Detect which cell encompasses the target text, then output its [X, Y] center coordinate. 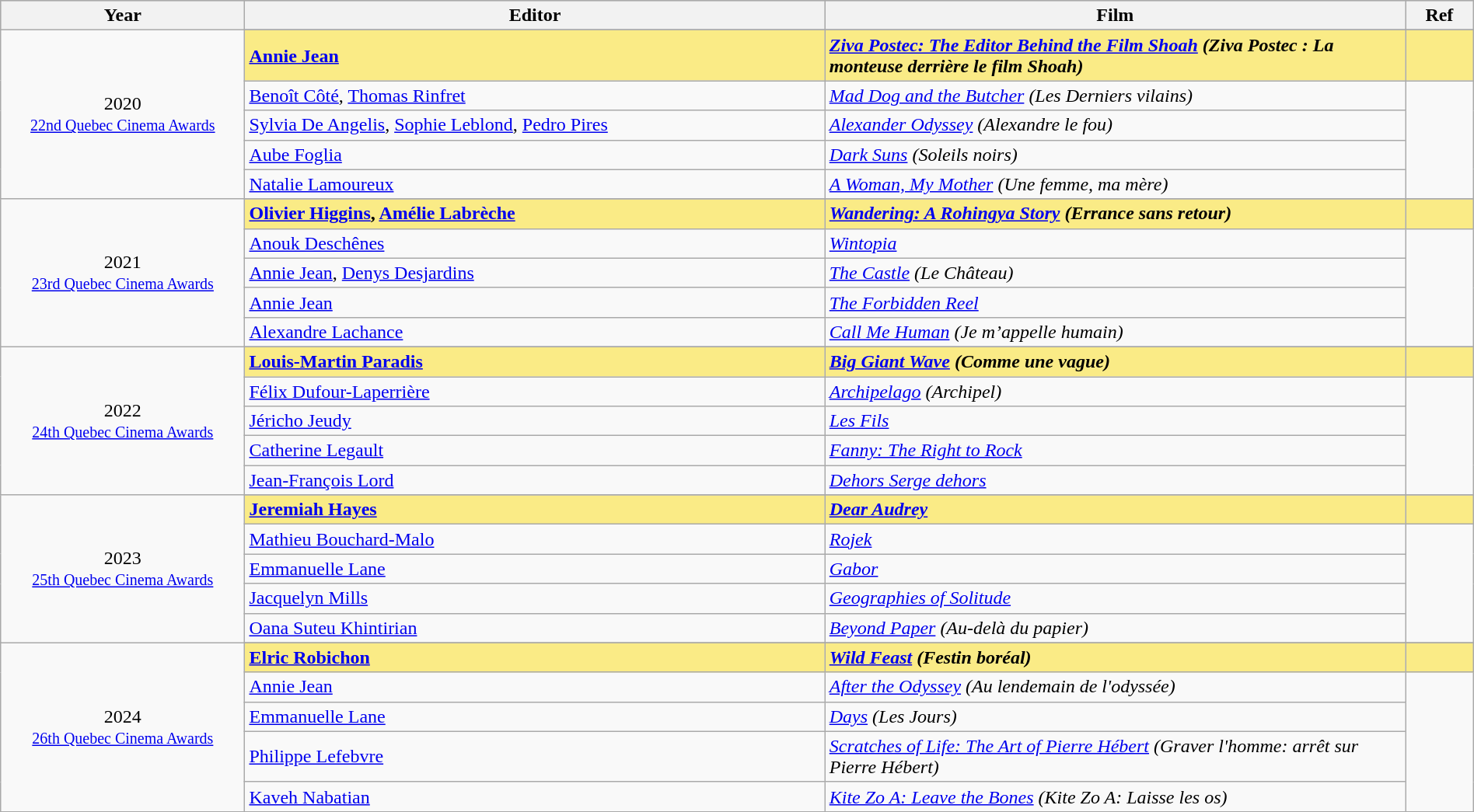
Catherine Legault [535, 451]
Year [123, 16]
Days (Les Jours) [1115, 716]
Dear Audrey [1115, 510]
Dark Suns (Soleils noirs) [1115, 155]
The Forbidden Reel [1115, 302]
Les Fils [1115, 421]
Scratches of Life: The Art of Pierre Hébert (Graver l'homme: arrêt sur Pierre Hébert) [1115, 757]
2020 22nd Quebec Cinema Awards [123, 115]
Wandering: A Rohingya Story (Errance sans retour) [1115, 214]
Sylvia De Angelis, Sophie Leblond, Pedro Pires [535, 125]
Jean-François Lord [535, 480]
Big Giant Wave (Comme une vague) [1115, 361]
Félix Dufour-Laperrière [535, 391]
Film [1115, 16]
Call Me Human (Je m’appelle humain) [1115, 332]
Oana Suteu Khintirian [535, 628]
Kaveh Nabatian [535, 796]
Ref [1440, 16]
Natalie Lamoureux [535, 184]
Jéricho Jeudy [535, 421]
Benoît Côté, Thomas Rinfret [535, 96]
Elric Robichon [535, 657]
Alexander Odyssey (Alexandre le fou) [1115, 125]
202426th Quebec Cinema Awards [123, 727]
Dehors Serge dehors [1115, 480]
Anouk Deschênes [535, 243]
Archipelago (Archipel) [1115, 391]
Alexandre Lachance [535, 332]
After the Odyssey (Au lendemain de l'odyssée) [1115, 687]
Mathieu Bouchard-Malo [535, 539]
Beyond Paper (Au-delà du papier) [1115, 628]
Mad Dog and the Butcher (Les Derniers vilains) [1115, 96]
Annie Jean, Denys Desjardins [535, 273]
The Castle (Le Château) [1115, 273]
Ziva Postec: The Editor Behind the Film Shoah (Ziva Postec : La monteuse derrière le film Shoah) [1115, 56]
Geographies of Solitude [1115, 598]
Louis-Martin Paradis [535, 361]
Rojek [1115, 539]
202123rd Quebec Cinema Awards [123, 273]
202224th Quebec Cinema Awards [123, 420]
202325th Quebec Cinema Awards [123, 569]
Wild Feast (Festin boréal) [1115, 657]
Gabor [1115, 569]
Jacquelyn Mills [535, 598]
Fanny: The Right to Rock [1115, 451]
Aube Foglia [535, 155]
Kite Zo A: Leave the Bones (Kite Zo A: Laisse les os) [1115, 796]
A Woman, My Mother (Une femme, ma mère) [1115, 184]
Jeremiah Hayes [535, 510]
Philippe Lefebvre [535, 757]
Editor [535, 16]
Wintopia [1115, 243]
Olivier Higgins, Amélie Labrèche [535, 214]
